Identify which cell holds the provided text, then report its (X, Y) central coordinate. 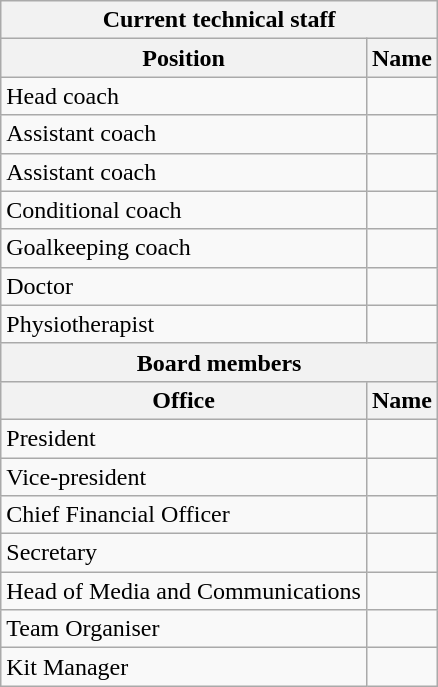
Board members (220, 362)
Head coach (184, 96)
Position (184, 58)
Vice-president (184, 477)
Head of Media and Communications (184, 591)
Team Organiser (184, 629)
Secretary (184, 553)
Goalkeeping coach (184, 248)
Current technical staff (220, 20)
Doctor (184, 286)
President (184, 438)
Conditional coach (184, 210)
Chief Financial Officer (184, 515)
Physiotherapist (184, 324)
Office (184, 400)
Kit Manager (184, 667)
